Return (X, Y) of the center of cell containing provided text 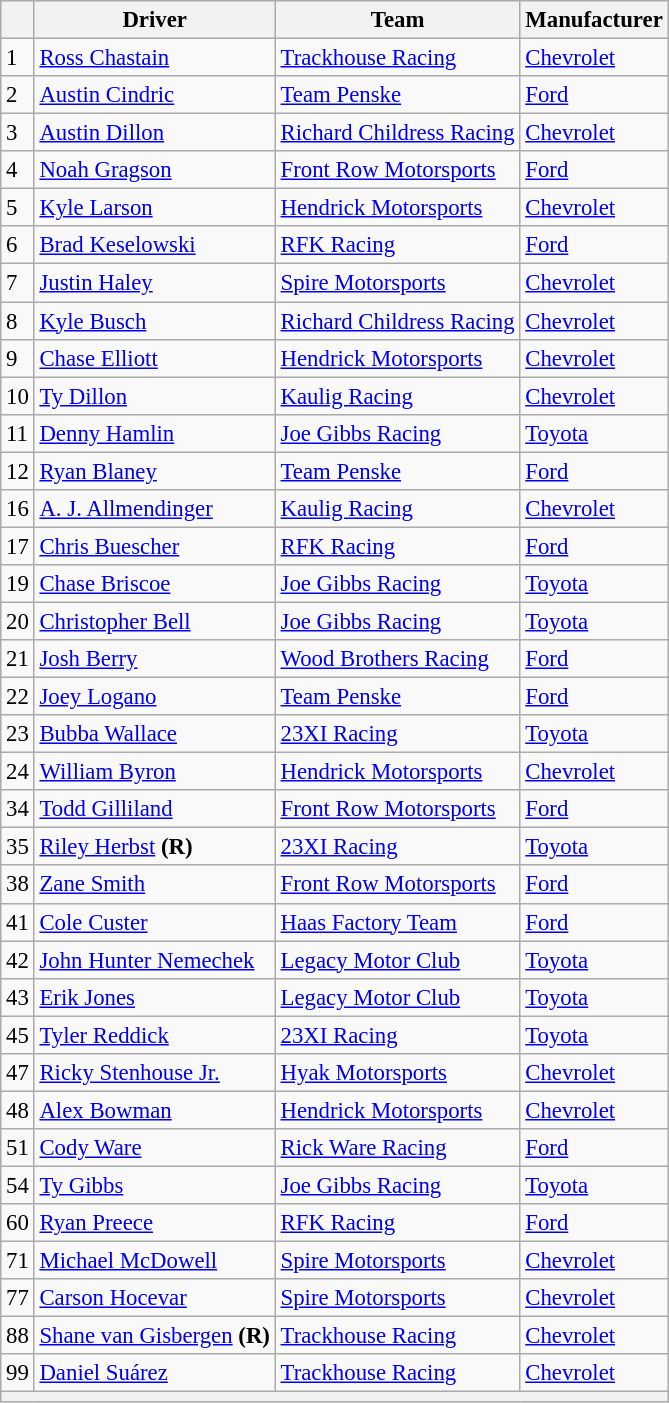
Zane Smith (154, 885)
10 (18, 396)
99 (18, 1373)
21 (18, 659)
12 (18, 471)
48 (18, 1110)
Shane van Gisbergen (R) (154, 1336)
54 (18, 1185)
Austin Dillon (154, 133)
17 (18, 546)
Christopher Bell (154, 621)
38 (18, 885)
Haas Factory Team (398, 922)
Austin Cindric (154, 95)
Chase Briscoe (154, 584)
4 (18, 170)
47 (18, 1073)
Kyle Busch (154, 321)
24 (18, 772)
41 (18, 922)
Ryan Blaney (154, 471)
Cody Ware (154, 1148)
Wood Brothers Racing (398, 659)
Noah Gragson (154, 170)
Bubba Wallace (154, 734)
34 (18, 809)
Carson Hocevar (154, 1298)
Justin Haley (154, 283)
Chris Buescher (154, 546)
Erik Jones (154, 997)
Joey Logano (154, 697)
Manufacturer (594, 20)
45 (18, 1035)
John Hunter Nemechek (154, 960)
Hyak Motorsports (398, 1073)
Brad Keselowski (154, 245)
Denny Hamlin (154, 433)
77 (18, 1298)
35 (18, 847)
9 (18, 358)
Todd Gilliland (154, 809)
Rick Ware Racing (398, 1148)
Chase Elliott (154, 358)
1 (18, 58)
Alex Bowman (154, 1110)
23 (18, 734)
5 (18, 208)
Ricky Stenhouse Jr. (154, 1073)
8 (18, 321)
Michael McDowell (154, 1261)
22 (18, 697)
Ross Chastain (154, 58)
Daniel Suárez (154, 1373)
20 (18, 621)
60 (18, 1223)
3 (18, 133)
19 (18, 584)
Team (398, 20)
Driver (154, 20)
Ryan Preece (154, 1223)
Ty Dillon (154, 396)
Cole Custer (154, 922)
6 (18, 245)
7 (18, 283)
42 (18, 960)
51 (18, 1148)
11 (18, 433)
88 (18, 1336)
Riley Herbst (R) (154, 847)
16 (18, 509)
Josh Berry (154, 659)
A. J. Allmendinger (154, 509)
Tyler Reddick (154, 1035)
Ty Gibbs (154, 1185)
43 (18, 997)
William Byron (154, 772)
71 (18, 1261)
2 (18, 95)
Kyle Larson (154, 208)
